Capture the cell that displays the provided text and extract its [X, Y] central coordinate. 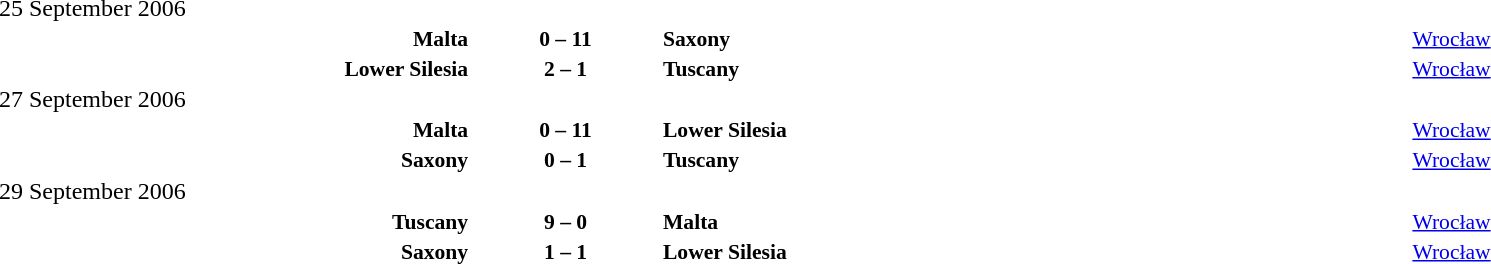
0 – 1 [566, 160]
Malta [1035, 222]
9 – 0 [566, 222]
Lower Silesia [1035, 130]
Saxony [1035, 38]
2 – 1 [566, 68]
